Scan for the cell matching the given text and deliver its [x, y] coordinate at center. 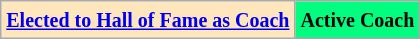
Elected to Hall of Fame as Coach [148, 20]
Active Coach [358, 20]
